Identify which cell holds the provided text, then report its (x, y) central coordinate. 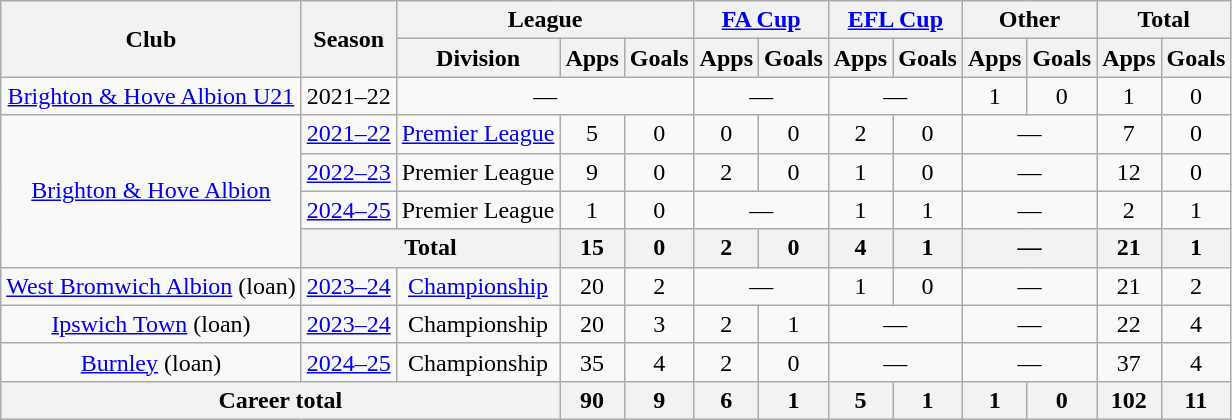
102 (1129, 400)
Club (151, 39)
Burnley (loan) (151, 362)
Other (1029, 20)
7 (1129, 134)
6 (726, 400)
Brighton & Hove Albion U21 (151, 96)
2022–23 (348, 172)
Season (348, 39)
Brighton & Hove Albion (151, 191)
22 (1129, 324)
FA Cup (761, 20)
3 (659, 324)
90 (592, 400)
Career total (280, 400)
37 (1129, 362)
15 (592, 248)
Division (478, 58)
11 (1196, 400)
EFL Cup (895, 20)
35 (592, 362)
League (545, 20)
West Bromwich Albion (loan) (151, 286)
Ipswich Town (loan) (151, 324)
12 (1129, 172)
